Locate the cell with the specified text and output its (x, y) center coordinate. 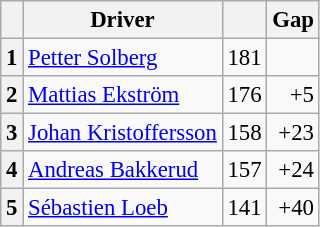
Petter Solberg (122, 58)
4 (12, 170)
Andreas Bakkerud (122, 170)
Driver (122, 20)
158 (244, 133)
+40 (293, 208)
5 (12, 208)
157 (244, 170)
+24 (293, 170)
+23 (293, 133)
176 (244, 95)
Mattias Ekström (122, 95)
181 (244, 58)
+5 (293, 95)
Gap (293, 20)
1 (12, 58)
Sébastien Loeb (122, 208)
3 (12, 133)
141 (244, 208)
2 (12, 95)
Johan Kristoffersson (122, 133)
